Pinpoint the cell where the given text exists, returning its (X, Y) midpoint coordinate. 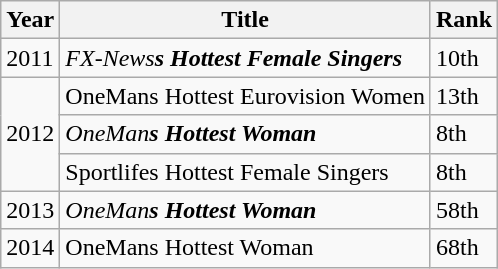
Title (246, 20)
2011 (30, 58)
Year (30, 20)
68th (464, 248)
2013 (30, 210)
Sportlifes Hottest Female Singers (246, 172)
2012 (30, 134)
Rank (464, 20)
2014 (30, 248)
10th (464, 58)
FX-Newss Hottest Female Singers (246, 58)
58th (464, 210)
OneMans Hottest Eurovision Women (246, 96)
13th (464, 96)
